Detect which cell encompasses the target text, then output its (x, y) center coordinate. 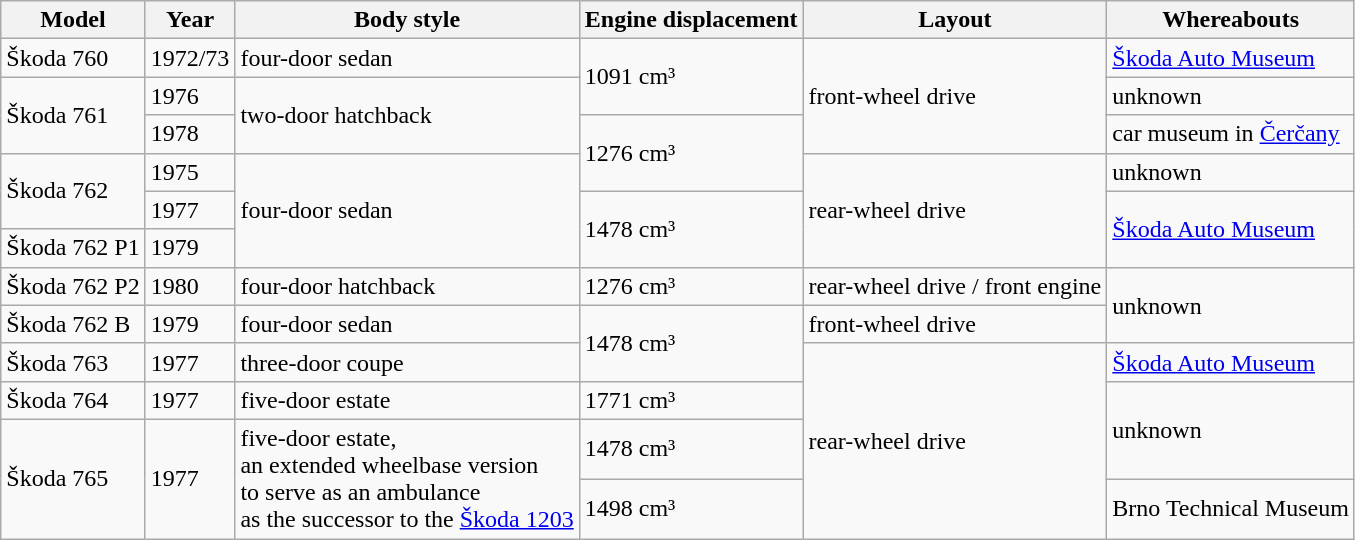
Engine displacement (691, 20)
1975 (190, 172)
Whereabouts (1231, 20)
1972/73 (190, 58)
rear-wheel drive / front engine (955, 286)
three-door coupe (407, 362)
Škoda 762 B (73, 324)
Škoda 760 (73, 58)
1976 (190, 96)
car museum in Čerčany (1231, 134)
four-door hatchback (407, 286)
Škoda 762 P1 (73, 248)
Škoda 764 (73, 400)
five-door estate (407, 400)
two-door hatchback (407, 115)
1771 cm³ (691, 400)
Škoda 762 (73, 191)
1498 cm³ (691, 509)
1978 (190, 134)
Škoda 761 (73, 115)
1980 (190, 286)
Brno Technical Museum (1231, 509)
1091 cm³ (691, 77)
Body style (407, 20)
Model (73, 20)
Layout (955, 20)
five-door estate,an extended wheelbase versionto serve as an ambulanceas the successor to the Škoda 1203 (407, 478)
Škoda 762 P2 (73, 286)
Škoda 763 (73, 362)
Škoda 765 (73, 478)
Year (190, 20)
